Determine the (x, y) coordinate at the center of the cell enclosing the given text.  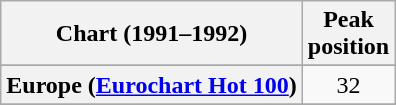
32 (348, 85)
Chart (1991–1992) (152, 34)
Peakposition (348, 34)
Europe (Eurochart Hot 100) (152, 85)
